Provide the (x, y) coordinate of the cell's center where the given text is located.  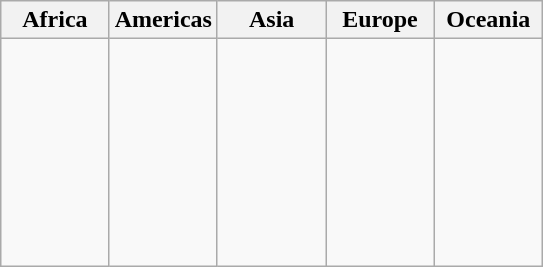
Oceania (488, 20)
Africa (55, 20)
Asia (271, 20)
Americas (163, 20)
Europe (380, 20)
